Determine the (X, Y) coordinate at the center of the cell enclosing the given text.  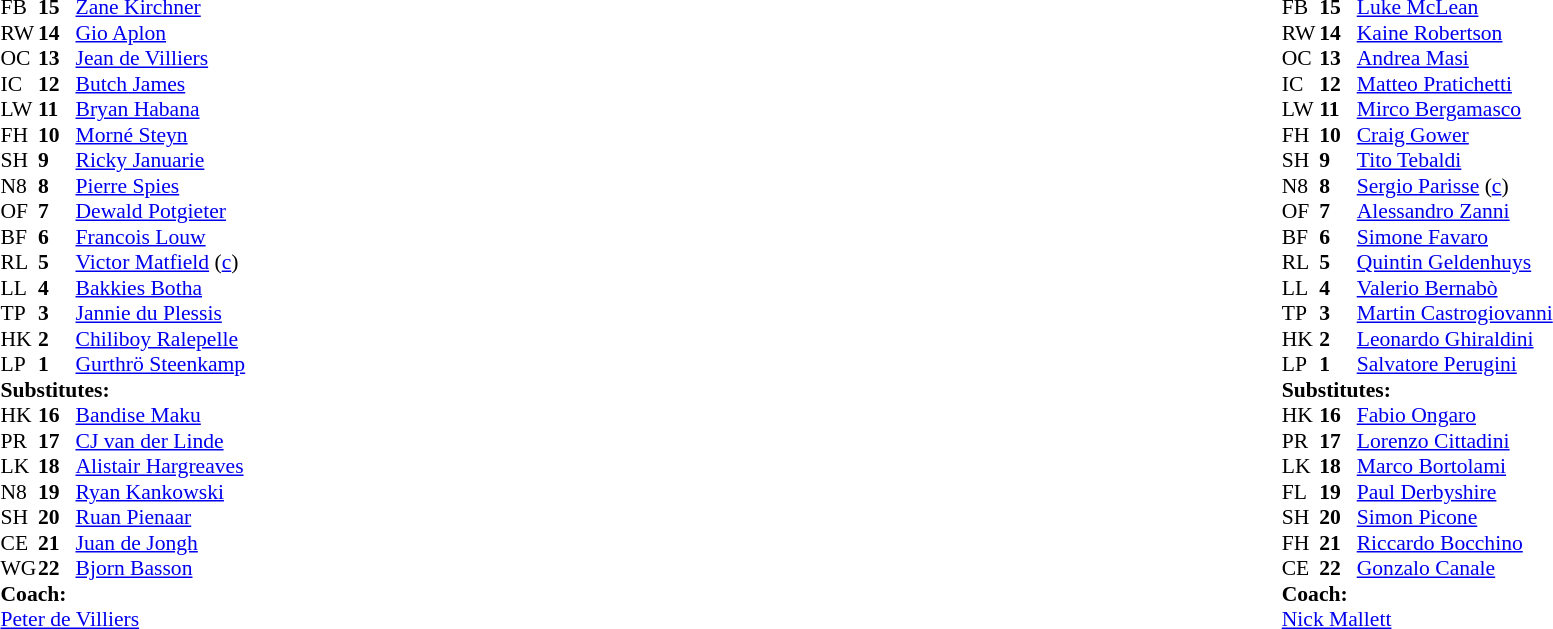
Alistair Hargreaves (161, 467)
Matteo Pratichetti (1455, 84)
Salvatore Perugini (1455, 365)
FL (1301, 492)
Bandise Maku (161, 415)
Kaine Robertson (1455, 33)
Mirco Bergamasco (1455, 109)
Riccardo Bocchino (1455, 543)
Lorenzo Cittadini (1455, 441)
WG (19, 569)
Gonzalo Canale (1455, 569)
Victor Matfield (c) (161, 263)
Morné Steyn (161, 135)
Ruan Pienaar (161, 517)
Dewald Potgieter (161, 211)
Francois Louw (161, 237)
Sergio Parisse (c) (1455, 186)
Jean de Villiers (161, 59)
Andrea Masi (1455, 59)
Martin Castrogiovanni (1455, 313)
Ricky Januarie (161, 161)
Simone Favaro (1455, 237)
Gio Aplon (161, 33)
Ryan Kankowski (161, 492)
Pierre Spies (161, 186)
Bakkies Botha (161, 288)
Juan de Jongh (161, 543)
Butch James (161, 84)
Bjorn Basson (161, 569)
Alessandro Zanni (1455, 211)
Paul Derbyshire (1455, 492)
Gurthrö Steenkamp (161, 365)
CJ van der Linde (161, 441)
Bryan Habana (161, 109)
Quintin Geldenhuys (1455, 263)
Marco Bortolami (1455, 467)
Chiliboy Ralepelle (161, 339)
Simon Picone (1455, 517)
Fabio Ongaro (1455, 415)
Leonardo Ghiraldini (1455, 339)
Tito Tebaldi (1455, 161)
Valerio Bernabò (1455, 288)
Jannie du Plessis (161, 313)
Craig Gower (1455, 135)
